Return (X, Y) of the center of cell containing provided text 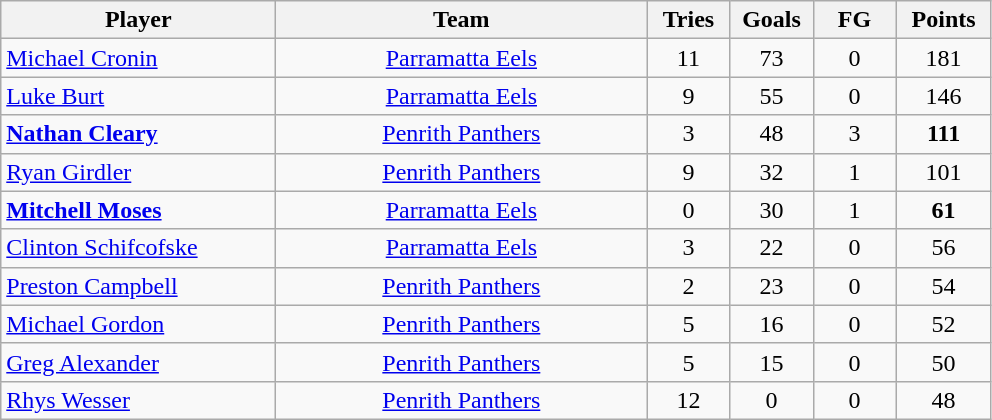
Preston Campbell (138, 286)
Luke Burt (138, 96)
Tries (688, 20)
32 (772, 172)
Michael Cronin (138, 58)
11 (688, 58)
12 (688, 400)
50 (944, 362)
56 (944, 248)
Ryan Girdler (138, 172)
Mitchell Moses (138, 210)
111 (944, 134)
54 (944, 286)
55 (772, 96)
Clinton Schifcofske (138, 248)
61 (944, 210)
Nathan Cleary (138, 134)
Team (462, 20)
30 (772, 210)
Michael Gordon (138, 324)
23 (772, 286)
Points (944, 20)
Rhys Wesser (138, 400)
Greg Alexander (138, 362)
146 (944, 96)
Goals (772, 20)
FG (854, 20)
15 (772, 362)
101 (944, 172)
22 (772, 248)
181 (944, 58)
16 (772, 324)
52 (944, 324)
Player (138, 20)
73 (772, 58)
2 (688, 286)
